Identify which cell holds the provided text, then report its (X, Y) central coordinate. 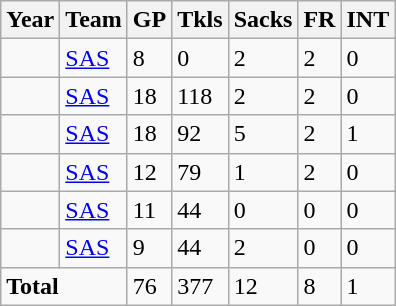
377 (200, 286)
Sacks (263, 20)
5 (263, 134)
Tkls (200, 20)
11 (149, 210)
79 (200, 172)
9 (149, 248)
INT (368, 20)
Total (64, 286)
76 (149, 286)
GP (149, 20)
118 (200, 96)
Year (30, 20)
Team (94, 20)
92 (200, 134)
FR (320, 20)
